Output the (X, Y) coordinate of the center of the cell containing the given text.  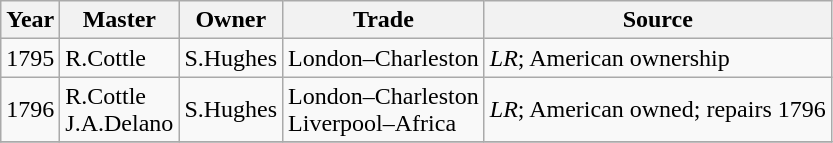
R.Cottle (120, 58)
London–Charleston (384, 58)
R.CottleJ.A.Delano (120, 110)
1796 (30, 110)
Year (30, 20)
Trade (384, 20)
Source (658, 20)
LR; American owned; repairs 1796 (658, 110)
Master (120, 20)
1795 (30, 58)
LR; American ownership (658, 58)
Owner (231, 20)
London–CharlestonLiverpool–Africa (384, 110)
